Provide the (x, y) coordinate of the cell's center where the given text is located.  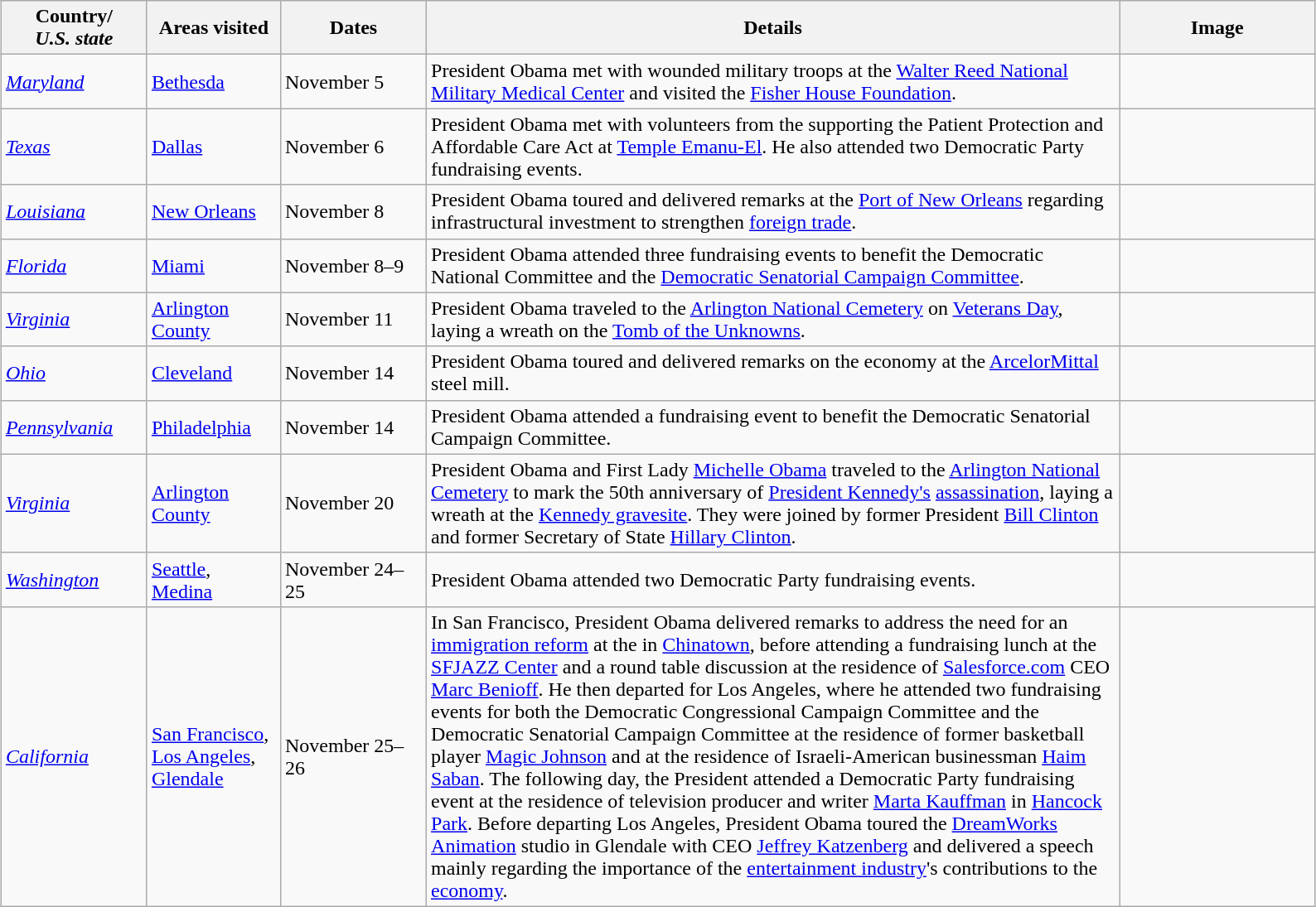
Country/U.S. state (74, 28)
Florida (74, 265)
President Obama toured and delivered remarks on the economy at the ArcelorMittal steel mill. (773, 373)
Image (1217, 28)
Pennsylvania (74, 427)
President Obama met with wounded military troops at the Walter Reed National Military Medical Center and visited the Fisher House Foundation. (773, 81)
Philadelphia (214, 427)
Details (773, 28)
San Francisco, Los Angeles, Glendale (214, 756)
November 8 (353, 212)
Texas (74, 147)
President Obama attended a fundraising event to benefit the Democratic Senatorial Campaign Committee. (773, 427)
President Obama traveled to the Arlington National Cemetery on Veterans Day, laying a wreath on the Tomb of the Unknowns. (773, 320)
Miami (214, 265)
November 11 (353, 320)
Dallas (214, 147)
Cleveland (214, 373)
Maryland (74, 81)
Seattle, Medina (214, 580)
November 5 (353, 81)
November 6 (353, 147)
November 24–25 (353, 580)
Areas visited (214, 28)
Washington (74, 580)
November 8–9 (353, 265)
President Obama attended three fundraising events to benefit the Democratic National Committee and the Democratic Senatorial Campaign Committee. (773, 265)
New Orleans (214, 212)
California (74, 756)
November 20 (353, 504)
Dates (353, 28)
Louisiana (74, 212)
President Obama toured and delivered remarks at the Port of New Orleans regarding infrastructural investment to strengthen foreign trade. (773, 212)
November 25–26 (353, 756)
Bethesda (214, 81)
Ohio (74, 373)
President Obama attended two Democratic Party fundraising events. (773, 580)
